Determine the [X, Y] coordinate at the center of the cell enclosing the given text.  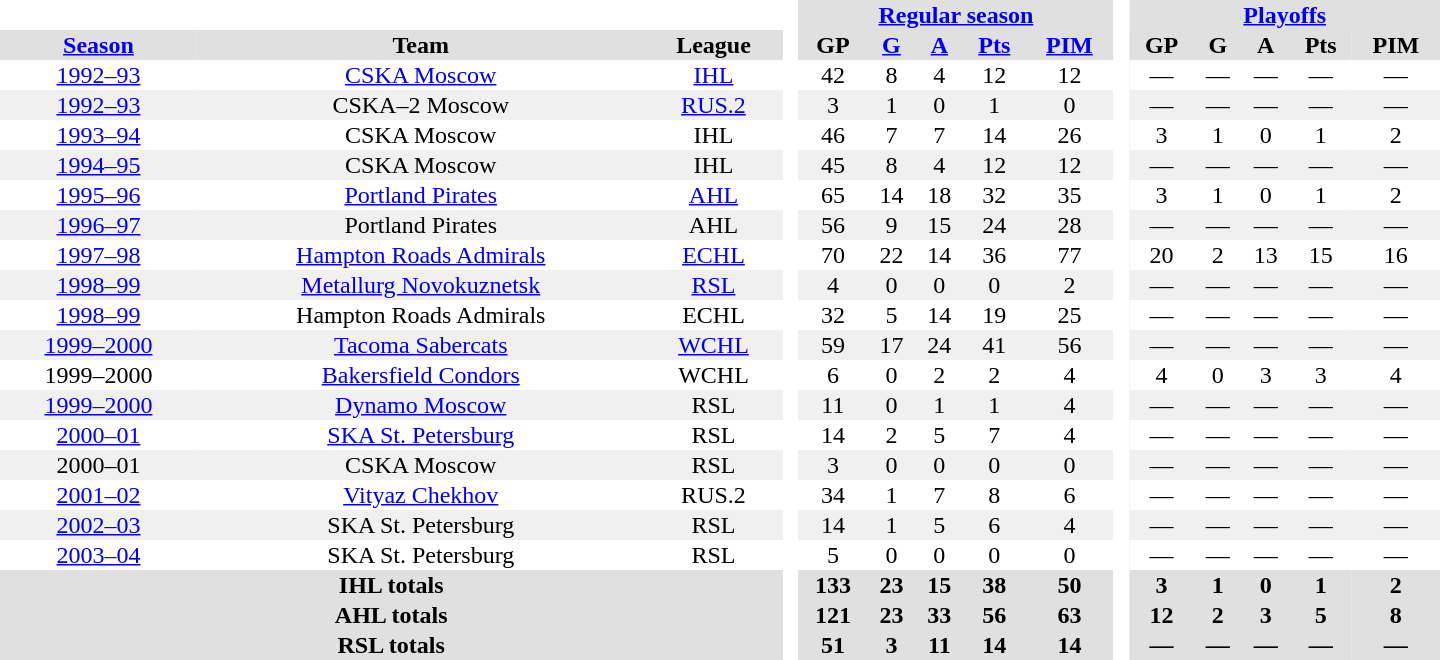
16 [1396, 255]
2001–02 [98, 495]
28 [1069, 225]
22 [892, 255]
AHL totals [391, 615]
1993–94 [98, 135]
42 [832, 75]
51 [832, 645]
Dynamo Moscow [421, 405]
IHL totals [391, 585]
36 [994, 255]
9 [892, 225]
34 [832, 495]
50 [1069, 585]
65 [832, 195]
77 [1069, 255]
Vityaz Chekhov [421, 495]
46 [832, 135]
Metallurg Novokuznetsk [421, 285]
35 [1069, 195]
2002–03 [98, 525]
2003–04 [98, 555]
13 [1266, 255]
18 [939, 195]
Regular season [956, 15]
Tacoma Sabercats [421, 345]
45 [832, 165]
63 [1069, 615]
1997–98 [98, 255]
17 [892, 345]
20 [1161, 255]
70 [832, 255]
Playoffs [1284, 15]
1996–97 [98, 225]
33 [939, 615]
Bakersfield Condors [421, 375]
League [714, 45]
41 [994, 345]
133 [832, 585]
CSKA–2 Moscow [421, 105]
25 [1069, 315]
1995–96 [98, 195]
1994–95 [98, 165]
121 [832, 615]
19 [994, 315]
Season [98, 45]
26 [1069, 135]
38 [994, 585]
RSL totals [391, 645]
Team [421, 45]
59 [832, 345]
